Pinpoint the cell where the given text exists, returning its (x, y) midpoint coordinate. 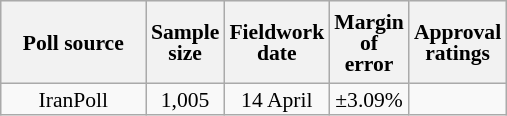
14 April (276, 100)
IranPoll (74, 100)
Margin of error (369, 42)
1,005 (185, 100)
Poll source (74, 42)
Fieldwork date (276, 42)
Samplesize (185, 42)
±3.09% (369, 100)
Approval ratings (458, 42)
